Scan for the cell matching the given text and deliver its [x, y] coordinate at center. 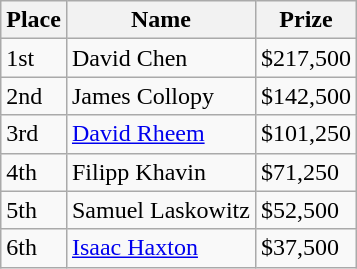
$52,500 [306, 210]
$101,250 [306, 134]
$37,500 [306, 248]
3rd [34, 134]
David Rheem [160, 134]
6th [34, 248]
Isaac Haxton [160, 248]
James Collopy [160, 96]
5th [34, 210]
Place [34, 20]
David Chen [160, 58]
Filipp Khavin [160, 172]
$217,500 [306, 58]
Samuel Laskowitz [160, 210]
Prize [306, 20]
Name [160, 20]
2nd [34, 96]
1st [34, 58]
$71,250 [306, 172]
4th [34, 172]
$142,500 [306, 96]
